Return the (X, Y) coordinate for the center point of the cell that contains the specified text.  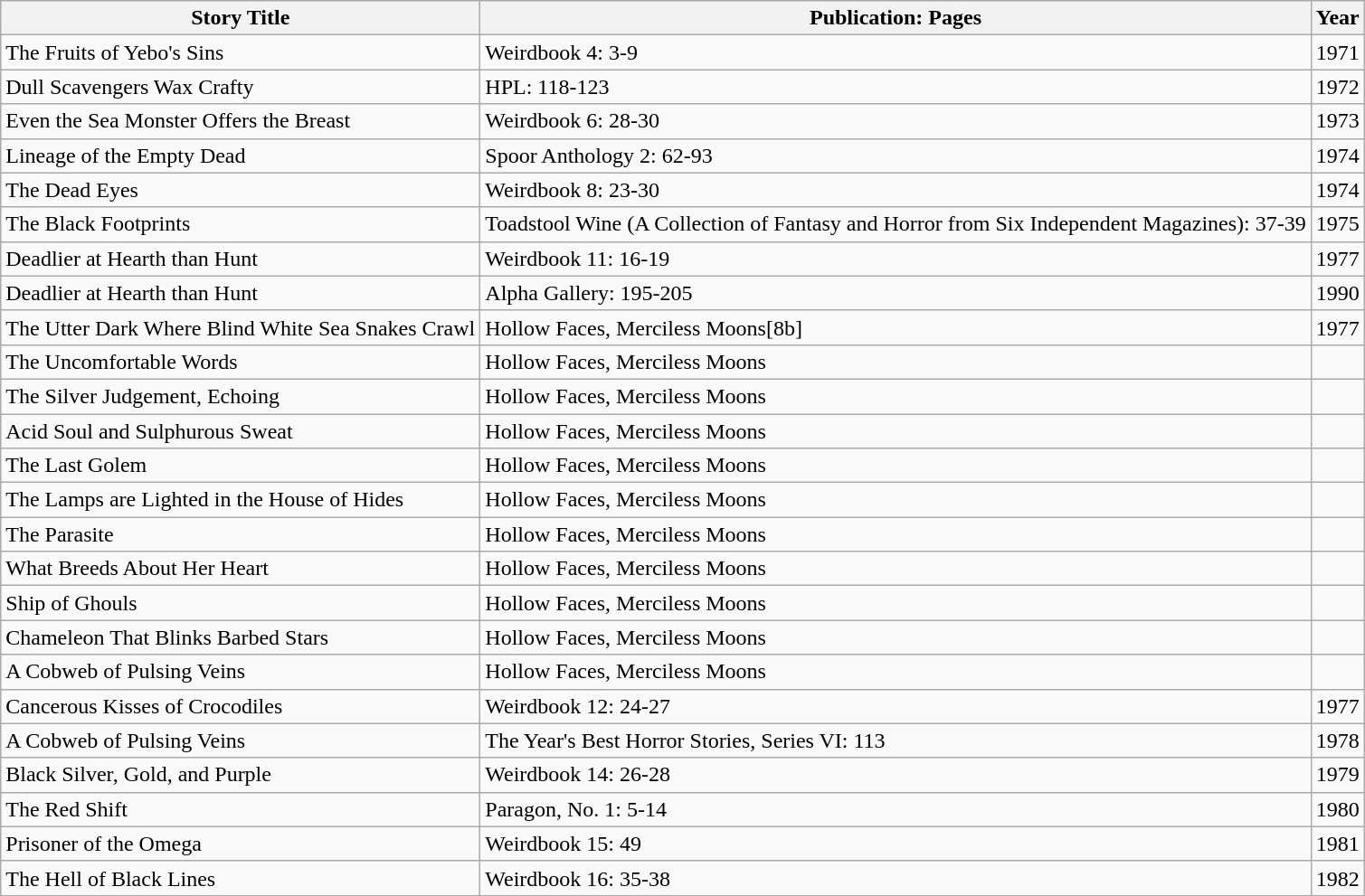
1978 (1337, 740)
Weirdbook 8: 23-30 (896, 190)
Publication: Pages (896, 18)
Year (1337, 18)
Weirdbook 14: 26-28 (896, 775)
1990 (1337, 293)
1979 (1337, 775)
Cancerous Kisses of Crocodiles (241, 706)
Black Silver, Gold, and Purple (241, 775)
1981 (1337, 844)
Weirdbook 4: 3-9 (896, 52)
1972 (1337, 87)
Ship of Ghouls (241, 603)
Acid Soul and Sulphurous Sweat (241, 431)
HPL: 118-123 (896, 87)
The Dead Eyes (241, 190)
Weirdbook 11: 16-19 (896, 259)
1971 (1337, 52)
Chameleon That Blinks Barbed Stars (241, 637)
1982 (1337, 878)
Story Title (241, 18)
1973 (1337, 121)
The Uncomfortable Words (241, 362)
1980 (1337, 809)
Even the Sea Monster Offers the Breast (241, 121)
The Last Golem (241, 466)
1975 (1337, 224)
Prisoner of the Omega (241, 844)
Weirdbook 12: 24-27 (896, 706)
Alpha Gallery: 195-205 (896, 293)
The Year's Best Horror Stories, Series VI: 113 (896, 740)
The Parasite (241, 534)
Weirdbook 16: 35-38 (896, 878)
The Red Shift (241, 809)
Dull Scavengers Wax Crafty (241, 87)
Spoor Anthology 2: 62-93 (896, 156)
Paragon, No. 1: 5-14 (896, 809)
The Lamps are Lighted in the House of Hides (241, 500)
The Fruits of Yebo's Sins (241, 52)
What Breeds About Her Heart (241, 569)
Hollow Faces, Merciless Moons[8b] (896, 327)
Toadstool Wine (A Collection of Fantasy and Horror from Six Independent Magazines): 37-39 (896, 224)
Weirdbook 6: 28-30 (896, 121)
The Silver Judgement, Echoing (241, 396)
The Black Footprints (241, 224)
The Hell of Black Lines (241, 878)
Weirdbook 15: 49 (896, 844)
The Utter Dark Where Blind White Sea Snakes Crawl (241, 327)
Lineage of the Empty Dead (241, 156)
